Find where the given text appears and provide that cell's center as (x, y) coordinate. 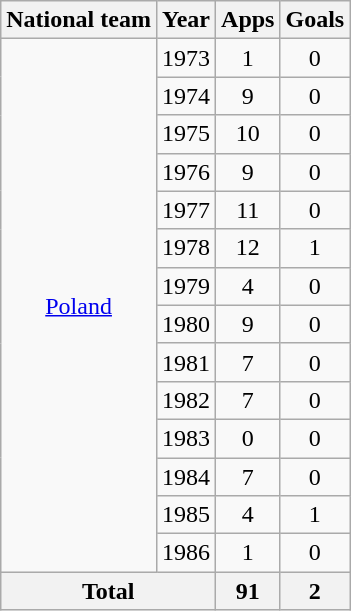
1976 (186, 172)
2 (315, 591)
1977 (186, 210)
1984 (186, 477)
Apps (248, 20)
1982 (186, 400)
12 (248, 248)
National team (79, 20)
1983 (186, 438)
91 (248, 591)
1975 (186, 134)
Total (108, 591)
1980 (186, 324)
1981 (186, 362)
11 (248, 210)
1986 (186, 553)
Goals (315, 20)
1985 (186, 515)
1978 (186, 248)
10 (248, 134)
Year (186, 20)
Poland (79, 306)
1979 (186, 286)
1974 (186, 96)
1973 (186, 58)
